Pinpoint the cell where the given text exists, returning its [X, Y] midpoint coordinate. 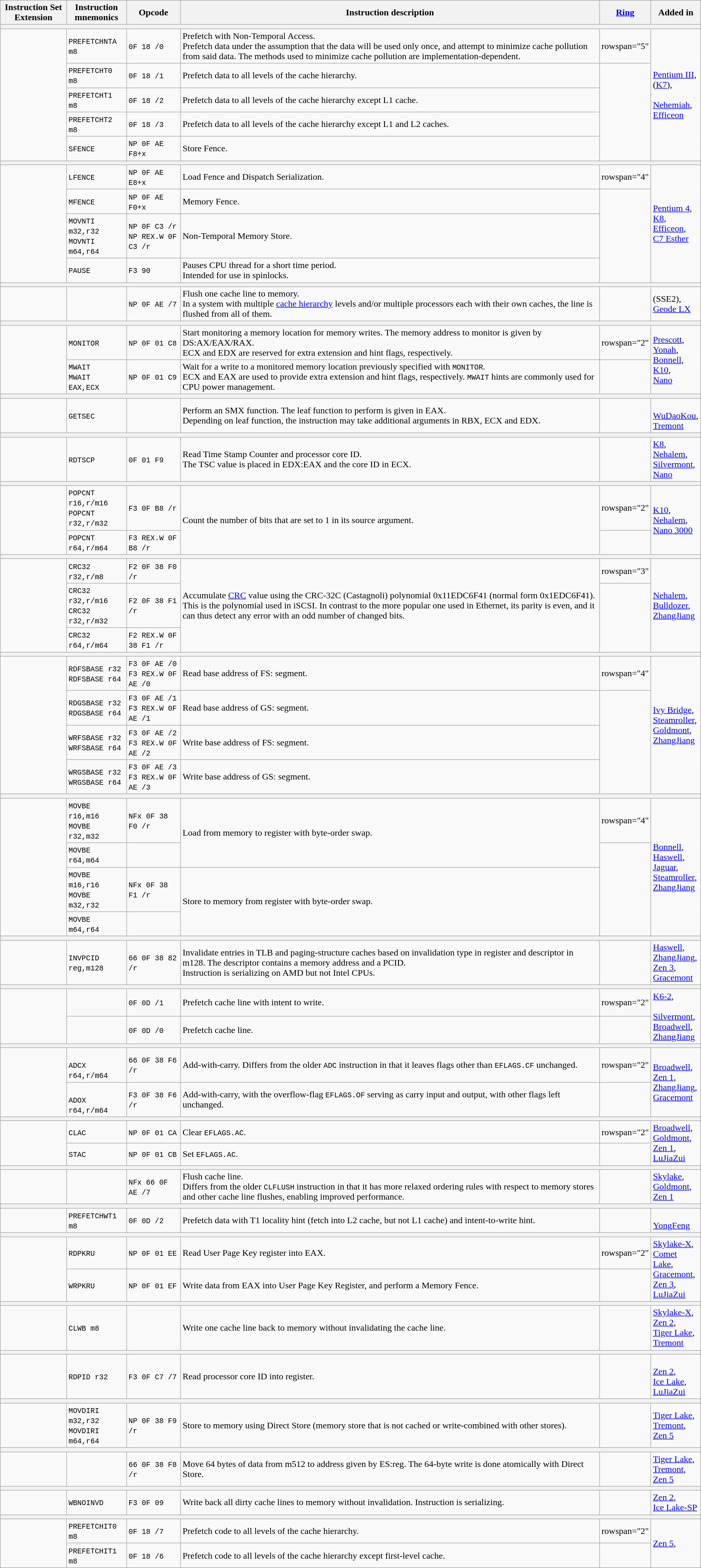
RDPKRU [96, 1253]
CRC32 r32,r/m8 [96, 571]
Load Fence and Dispatch Serialization. [390, 177]
WRPKRU [96, 1286]
ADCX r64,r/m64 [96, 1065]
Prefetch data with T1 locality hint (fetch into L2 cache, but not L1 cache) and intent-to-write hint. [390, 1221]
RDPID r32 [96, 1376]
66 0F 38 F8 /r [154, 1469]
Prefetch cache line with intent to write. [390, 1003]
Prefetch code to all levels of the cache hierarchy except first-level cache. [390, 1555]
Clear EFLAGS.AC. [390, 1132]
F3 0F 09 [154, 1503]
MOVBE r16,m16MOVBE r32,m32 [96, 821]
K10,Nehalem,Nano 3000 [676, 520]
Prefetch cache line. [390, 1030]
Ivy Bridge,Steamroller,Goldmont,ZhangJiang [676, 725]
Non-Temporal Memory Store. [390, 236]
MOVBE r64,m64 [96, 855]
SFENCE [96, 148]
PREFETCHNTA m8 [96, 46]
NP 0F 01 CA [154, 1132]
0F 01 F9 [154, 459]
NP 0F 01 C8 [154, 343]
Ring [625, 13]
MWAITMWAIT EAX,ECX [96, 377]
PREFETCHIT1 m8 [96, 1555]
Instruction description [390, 13]
Write back all dirty cache lines to memory without invalidation. Instruction is serializing. [390, 1503]
K6-2,Silvermont,Broadwell,ZhangJiang [676, 1016]
NP 0F AE F0+x [154, 201]
F2 0F 38 F1 /r [154, 605]
RDGSBASE r32RDGSBASE r64 [96, 708]
NFx 66 0F AE /7 [154, 1187]
Pentium III,(K7),Nehemiah,Efficeon [676, 95]
Memory Fence. [390, 201]
Prefetch data to all levels of the cache hierarchy except L1 cache. [390, 100]
NFx 0F 38 F1 /r [154, 890]
0F 0D /2 [154, 1221]
MOVDIRI m32,r32MOVDIRI m64,r64 [96, 1425]
Read processor core ID into register. [390, 1376]
66 0F 38 F6 /r [154, 1065]
Bonnell,Haswell,Jaguar,Steamroller,ZhangJiang [676, 867]
F2 0F 38 F0 /r [154, 571]
LFENCE [96, 177]
Opcode [154, 13]
Instruction Set Extension [34, 13]
RDFSBASE r32RDFSBASE r64 [96, 674]
0F 18 /7 [154, 1531]
(SSE2),Geode LX [676, 304]
PREFETCHT1 m8 [96, 100]
Skylake,Goldmont,Zen 1 [676, 1187]
0F 0D /1 [154, 1003]
NP 0F AE F8+x [154, 148]
WRGSBASE r32WRGSBASE r64 [96, 777]
NP 0F 38 F9 /r [154, 1425]
CRC32 r64,r/m64 [96, 639]
F3 0F AE /1F3 REX.W 0F AE /1 [154, 708]
Store to memory using Direct Store (memory store that is not cached or write-combined with other stores). [390, 1425]
F2 REX.W 0F 38 F1 /r [154, 639]
NP 0F AE E8+x [154, 177]
MFENCE [96, 201]
INVPCID reg,m128 [96, 962]
MOVBE m64,r64 [96, 924]
NP 0F C3 /rNP REX.W 0F C3 /r [154, 236]
NFx 0F 38 F0 /r [154, 821]
Zen 5, [676, 1543]
Pauses CPU thread for a short time period.Intended for use in spinlocks. [390, 270]
Prescott,Yonah,Bonnell,K10,Nano [676, 360]
PREFETCHT2 m8 [96, 124]
PREFETCHIT0 m8 [96, 1531]
NP 0F 01 EF [154, 1286]
Zen 2,Ice Lake-SP [676, 1503]
0F 18 /2 [154, 100]
Prefetch code to all levels of the cache hierarchy. [390, 1531]
Add-with-carry, with the overflow-flag EFLAGS.OF serving as carry input and output, with other flags left unchanged. [390, 1099]
POPCNT r16,r/m16POPCNT r32,r/m32 [96, 508]
Broadwell,Goldmont,Zen 1,LuJiaZui [676, 1143]
Set EFLAGS.AC. [390, 1154]
MONITOR [96, 343]
Read base address of GS: segment. [390, 708]
PAUSE [96, 270]
F3 0F AE /3F3 REX.W 0F AE /3 [154, 777]
Prefetch data to all levels of the cache hierarchy. [390, 76]
Nehalem,Bulldozer,ZhangJiang [676, 605]
Pentium 4,K8,Efficeon,C7 Esther [676, 224]
NP 0F 01 C9 [154, 377]
Read base address of FS: segment. [390, 674]
Skylake-X,Zen 2,Tiger Lake,Tremont [676, 1328]
F3 0F B8 /r [154, 508]
Write data from EAX into User Page Key Register, and perform a Memory Fence. [390, 1286]
MOVBE m16,r16MOVBE m32,r32 [96, 890]
CRC32 r32,r/m16CRC32 r32,r/m32 [96, 605]
GETSEC [96, 416]
Read User Page Key register into EAX. [390, 1253]
CLAC [96, 1132]
Broadwell,Zen 1,ZhangJiang,Gracemont [676, 1082]
Add-with-carry. Differs from the older ADC instruction in that it leaves flags other than EFLAGS.CF unchanged. [390, 1065]
PREFETCHWT1 m8 [96, 1221]
Skylake-X,Comet Lake,Gracemont,Zen 3,LuJiaZui [676, 1269]
NP 0F 01 CB [154, 1154]
Store Fence. [390, 148]
F3 0F 38 F6 /r [154, 1099]
F3 0F C7 /7 [154, 1376]
POPCNT r64,r/m64 [96, 542]
0F 18 /6 [154, 1555]
0F 18 /3 [154, 124]
Move 64 bytes of data from m512 to address given by ES:reg. The 64-byte write is done atomically with Direct Store. [390, 1469]
K8,Nehalem,Silvermont,Nano [676, 459]
F3 REX.W 0F B8 /r [154, 542]
F3 0F AE /2F3 REX.W 0F AE /2 [154, 742]
0F 18 /1 [154, 76]
MOVNTI m32,r32MOVNTI m64,r64 [96, 236]
STAC [96, 1154]
NP 0F 01 EE [154, 1253]
Haswell,ZhangJiang,Zen 3,Gracemont [676, 962]
66 0F 38 82 /r [154, 962]
Instructionmnemonics [96, 13]
rowspan="3" [625, 571]
Added in [676, 13]
Prefetch data to all levels of the cache hierarchy except L1 and L2 caches. [390, 124]
0F 0D /0 [154, 1030]
CLWB m8 [96, 1328]
WuDaoKou,Tremont [676, 416]
rowspan="5" [625, 46]
Write one cache line back to memory without invalidating the cache line. [390, 1328]
F3 90 [154, 270]
NP 0F AE /7 [154, 304]
Write base address of GS: segment. [390, 777]
F3 0F AE /0F3 REX.W 0F AE /0 [154, 674]
WRFSBASE r32WRFSBASE r64 [96, 742]
Count the number of bits that are set to 1 in its source argument. [390, 520]
0F 18 /0 [154, 46]
PREFETCHT0 m8 [96, 76]
Load from memory to register with byte-order swap. [390, 833]
Zen 2,Ice Lake,LuJiaZui [676, 1376]
Store to memory from register with byte-order swap. [390, 902]
Read Time Stamp Counter and processor core ID.The TSC value is placed in EDX:EAX and the core ID in ECX. [390, 459]
ADOX r64,r/m64 [96, 1099]
YongFeng [676, 1221]
Write base address of FS: segment. [390, 742]
WBNOINVD [96, 1503]
RDTSCP [96, 459]
